Return [x, y] of the center of cell containing provided text 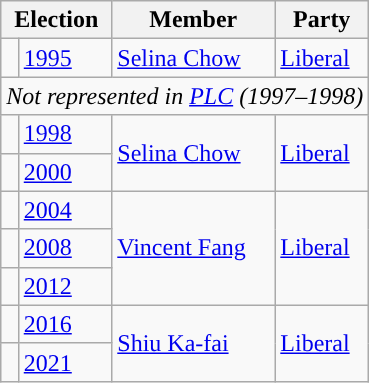
2016 [65, 324]
2012 [65, 286]
Election [56, 20]
1995 [65, 58]
Vincent Fang [194, 248]
Member [194, 20]
Shiu Ka-fai [194, 343]
2021 [65, 362]
1998 [65, 134]
Party [322, 20]
2004 [65, 210]
2008 [65, 248]
Not represented in PLC (1997–1998) [185, 96]
2000 [65, 172]
